Search for the cell housing the specified text and yield its (X, Y) center coordinate. 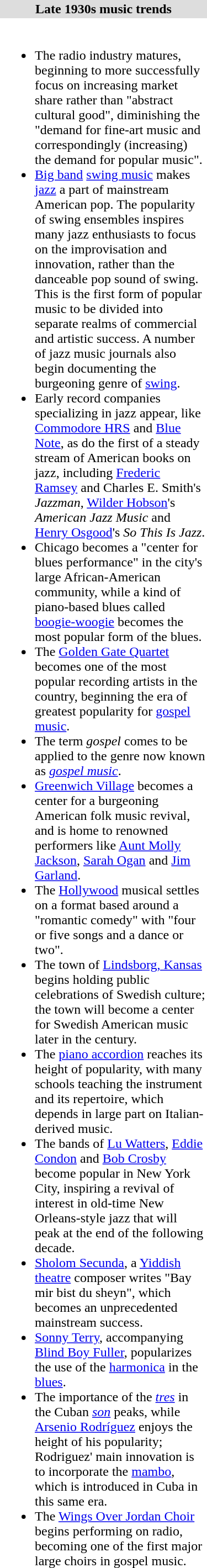
Late 1930s music trends (104, 9)
